Detect which cell encompasses the target text, then output its [x, y] center coordinate. 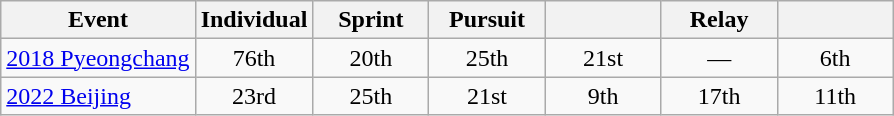
6th [835, 58]
17th [719, 96]
11th [835, 96]
— [719, 58]
Relay [719, 20]
Pursuit [487, 20]
20th [371, 58]
Sprint [371, 20]
2022 Beijing [98, 96]
Event [98, 20]
2018 Pyeongchang [98, 58]
9th [603, 96]
23rd [254, 96]
Individual [254, 20]
76th [254, 58]
